Detect which cell encompasses the target text, then output its (X, Y) center coordinate. 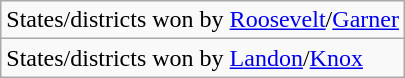
States/districts won by Roosevelt/Garner (203, 20)
States/districts won by Landon/Knox (203, 58)
